Extract the [X, Y] coordinate from the center of the cell holding the provided text.  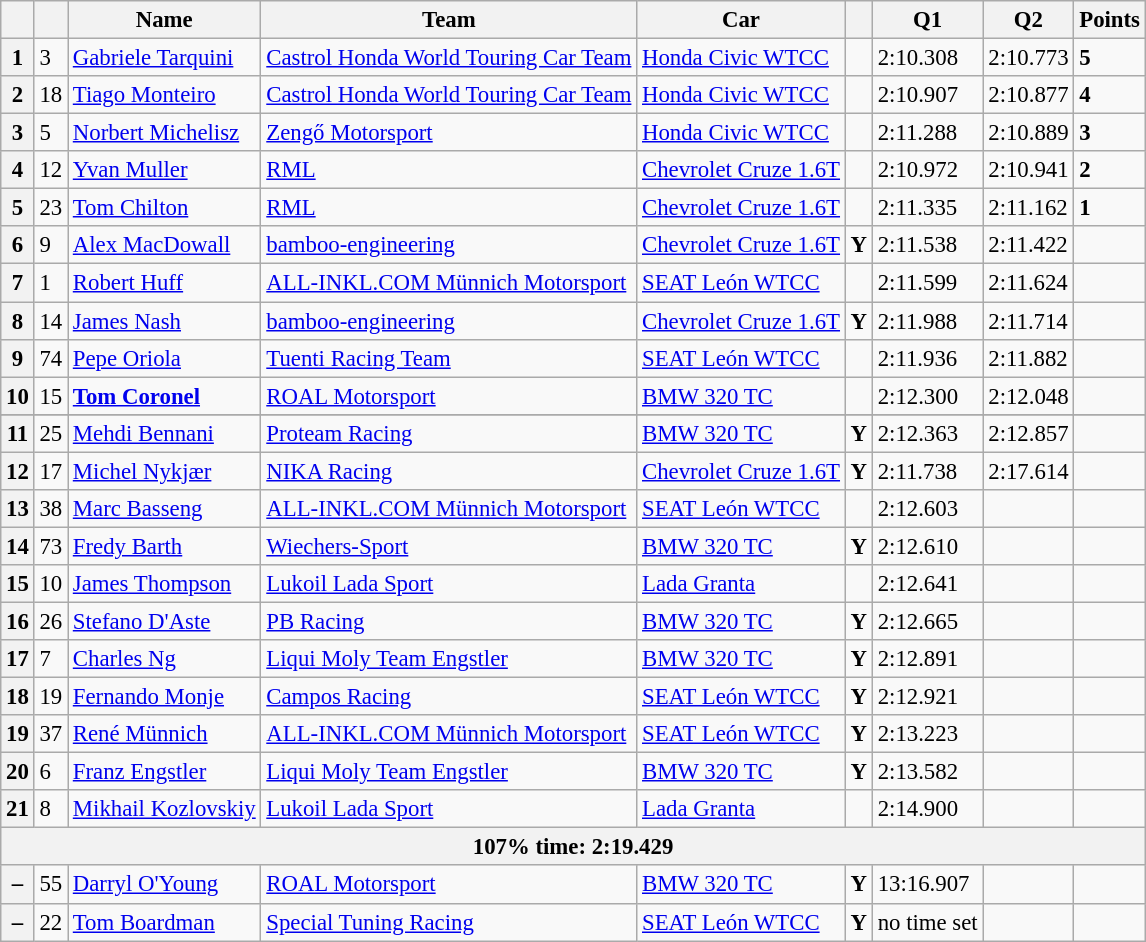
Name [164, 20]
13 [18, 509]
2:12.610 [928, 546]
2:12.300 [928, 396]
Special Tuning Racing [449, 922]
Tom Boardman [164, 922]
38 [50, 509]
2:12.363 [928, 433]
Norbert Michelisz [164, 133]
James Thompson [164, 584]
Fernando Monje [164, 697]
Stefano D'Aste [164, 621]
Michel Nykjær [164, 471]
2:12.891 [928, 659]
Marc Basseng [164, 509]
2:10.773 [1028, 58]
2:11.714 [1028, 321]
René Münnich [164, 734]
37 [50, 734]
Alex MacDowall [164, 245]
2:14.900 [928, 809]
11 [18, 433]
NIKA Racing [449, 471]
74 [50, 358]
2:10.877 [1028, 95]
2:17.614 [1028, 471]
James Nash [164, 321]
2:10.889 [1028, 133]
Mikhail Kozlovskiy [164, 809]
Car [742, 20]
Points [1110, 20]
2:11.335 [928, 208]
Gabriele Tarquini [164, 58]
Zengő Motorsport [449, 133]
2:13.582 [928, 772]
2:11.936 [928, 358]
2:12.665 [928, 621]
Tom Coronel [164, 396]
2:10.907 [928, 95]
26 [50, 621]
55 [50, 885]
PB Racing [449, 621]
2:11.538 [928, 245]
Wiechers-Sport [449, 546]
2:11.422 [1028, 245]
2:10.972 [928, 170]
Fredy Barth [164, 546]
2:11.988 [928, 321]
Robert Huff [164, 283]
2:10.941 [1028, 170]
2:11.738 [928, 471]
Franz Engstler [164, 772]
Tiago Monteiro [164, 95]
13:16.907 [928, 885]
2:11.882 [1028, 358]
21 [18, 809]
16 [18, 621]
2:11.624 [1028, 283]
107% time: 2:19.429 [574, 847]
Tuenti Racing Team [449, 358]
Campos Racing [449, 697]
2:11.599 [928, 283]
2:12.641 [928, 584]
2:13.223 [928, 734]
Team [449, 20]
Q2 [1028, 20]
Tom Chilton [164, 208]
Darryl O'Young [164, 885]
2:12.603 [928, 509]
2:11.162 [1028, 208]
2:11.288 [928, 133]
22 [50, 922]
20 [18, 772]
Pepe Oriola [164, 358]
2:12.857 [1028, 433]
25 [50, 433]
no time set [928, 922]
73 [50, 546]
Q1 [928, 20]
2:10.308 [928, 58]
2:12.048 [1028, 396]
23 [50, 208]
Mehdi Bennani [164, 433]
Charles Ng [164, 659]
Yvan Muller [164, 170]
2:12.921 [928, 697]
Proteam Racing [449, 433]
